Capture the cell that displays the provided text and extract its [x, y] central coordinate. 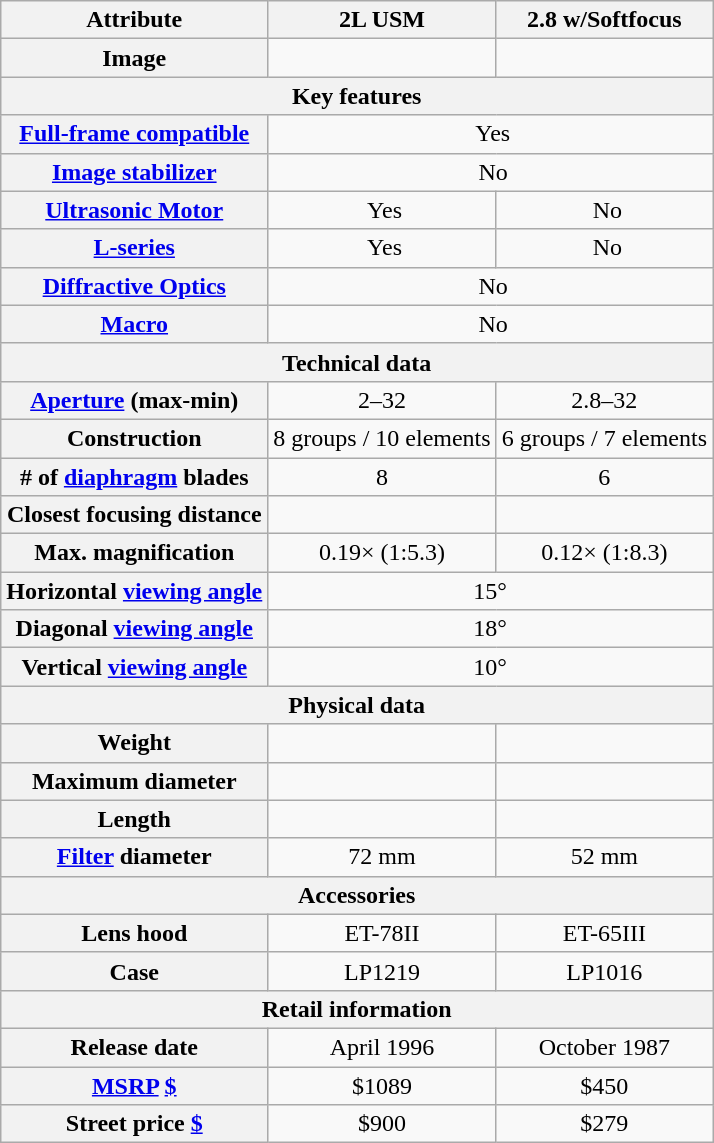
Ultrasonic Motor [134, 210]
MSRP $ [134, 1085]
Aperture (max-min) [134, 400]
Horizontal viewing angle [134, 591]
Release date [134, 1047]
72 mm [382, 857]
Image stabilizer [134, 172]
Diffractive Optics [134, 286]
$1089 [382, 1085]
October 1987 [604, 1047]
2–32 [382, 400]
April 1996 [382, 1047]
Accessories [357, 895]
Closest focusing distance [134, 515]
ET-65III [604, 933]
Street price $ [134, 1124]
Length [134, 819]
Retail information [357, 1009]
10° [490, 667]
LP1016 [604, 971]
6 groups / 7 elements [604, 438]
$450 [604, 1085]
Macro [134, 324]
Filter diameter [134, 857]
Physical data [357, 705]
Key features [357, 96]
18° [490, 629]
# of diaphragm blades [134, 477]
15° [490, 591]
Full-frame compatible [134, 134]
Technical data [357, 362]
Maximum diameter [134, 781]
Vertical viewing angle [134, 667]
0.19× (1:5.3) [382, 553]
52 mm [604, 857]
2.8 w/Softfocus [604, 20]
0.12× (1:8.3) [604, 553]
Case [134, 971]
2.8–32 [604, 400]
Lens hood [134, 933]
Image [134, 58]
Diagonal viewing angle [134, 629]
$279 [604, 1124]
6 [604, 477]
ET-78II [382, 933]
2L USM [382, 20]
$900 [382, 1124]
Max. magnification [134, 553]
8 [382, 477]
8 groups / 10 elements [382, 438]
LP1219 [382, 971]
L-series [134, 248]
Weight [134, 743]
Attribute [134, 20]
Construction [134, 438]
